Return (X, Y) of the center of cell containing provided text 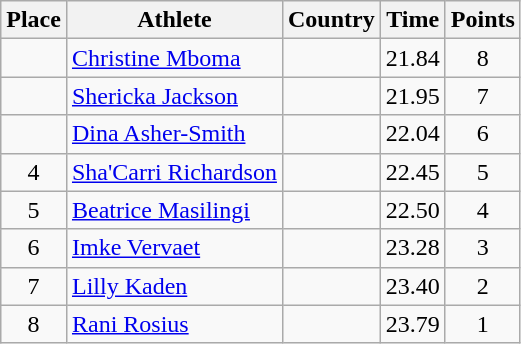
Beatrice Masilingi (174, 210)
2 (482, 286)
1 (482, 324)
23.79 (412, 324)
Rani Rosius (174, 324)
22.50 (412, 210)
3 (482, 248)
Imke Vervaet (174, 248)
22.45 (412, 172)
Lilly Kaden (174, 286)
21.84 (412, 58)
Dina Asher-Smith (174, 134)
Place (34, 20)
Country (331, 20)
Points (482, 20)
Christine Mboma (174, 58)
21.95 (412, 96)
Shericka Jackson (174, 96)
22.04 (412, 134)
23.28 (412, 248)
Time (412, 20)
23.40 (412, 286)
Sha'Carri Richardson (174, 172)
Athlete (174, 20)
